Scan for the cell matching the given text and deliver its [X, Y] coordinate at center. 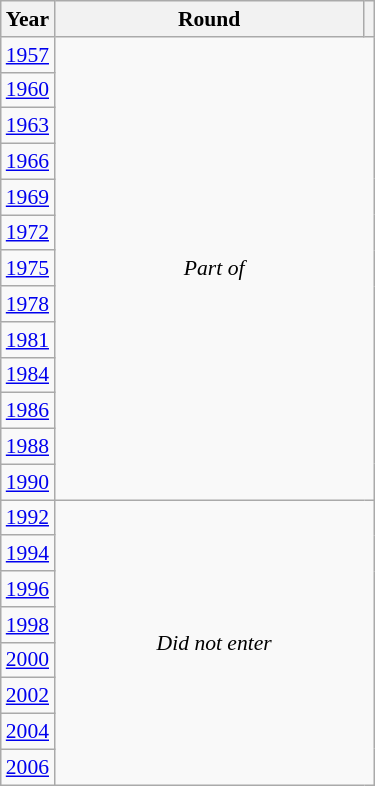
1972 [28, 233]
1998 [28, 625]
1978 [28, 304]
Year [28, 19]
1986 [28, 411]
1984 [28, 375]
2000 [28, 660]
1996 [28, 589]
Part of [214, 268]
2002 [28, 696]
1969 [28, 197]
1981 [28, 340]
1990 [28, 482]
1992 [28, 518]
1994 [28, 554]
1966 [28, 162]
1960 [28, 90]
Did not enter [214, 642]
2004 [28, 732]
1988 [28, 447]
1957 [28, 55]
2006 [28, 767]
1963 [28, 126]
1975 [28, 269]
Round [209, 19]
